Detect which cell encompasses the target text, then output its (x, y) center coordinate. 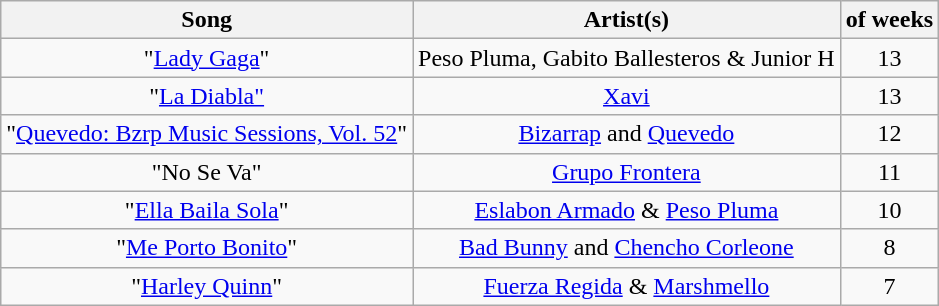
"La Diabla" (207, 96)
Bad Bunny and Chencho Corleone (627, 248)
12 (889, 134)
"No Se Va" (207, 172)
Peso Pluma, Gabito Ballesteros & Junior H (627, 58)
8 (889, 248)
"Lady Gaga" (207, 58)
Grupo Frontera (627, 172)
Fuerza Regida & Marshmello (627, 286)
7 (889, 286)
Xavi (627, 96)
Bizarrap and Quevedo (627, 134)
of weeks (889, 20)
"Harley Quinn" (207, 286)
"Me Porto Bonito" (207, 248)
"Quevedo: Bzrp Music Sessions, Vol. 52" (207, 134)
Eslabon Armado & Peso Pluma (627, 210)
"Ella Baila Sola" (207, 210)
Song (207, 20)
Artist(s) (627, 20)
11 (889, 172)
10 (889, 210)
